Pinpoint the cell where the given text exists, returning its (X, Y) midpoint coordinate. 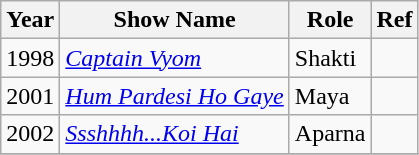
Role (330, 20)
Maya (330, 96)
Show Name (174, 20)
Captain Vyom (174, 58)
Year (30, 20)
Aparna (330, 134)
2001 (30, 96)
Shakti (330, 58)
Hum Pardesi Ho Gaye (174, 96)
Ssshhhh...Koi Hai (174, 134)
1998 (30, 58)
2002 (30, 134)
Ref (394, 20)
